Search for the cell housing the specified text and yield its [X, Y] center coordinate. 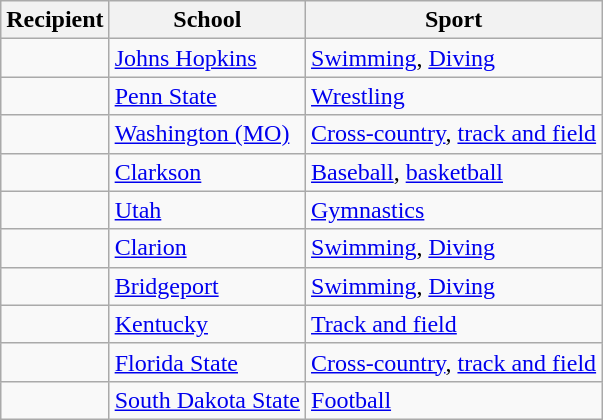
Washington (MO) [207, 134]
Clarion [207, 248]
Penn State [207, 96]
Gymnastics [454, 210]
Baseball, basketball [454, 172]
Track and field [454, 324]
Kentucky [207, 324]
Recipient [55, 20]
Utah [207, 210]
Johns Hopkins [207, 58]
Football [454, 400]
Bridgeport [207, 286]
Sport [454, 20]
Wrestling [454, 96]
South Dakota State [207, 400]
Clarkson [207, 172]
School [207, 20]
Florida State [207, 362]
